Detect which cell encompasses the target text, then output its [X, Y] center coordinate. 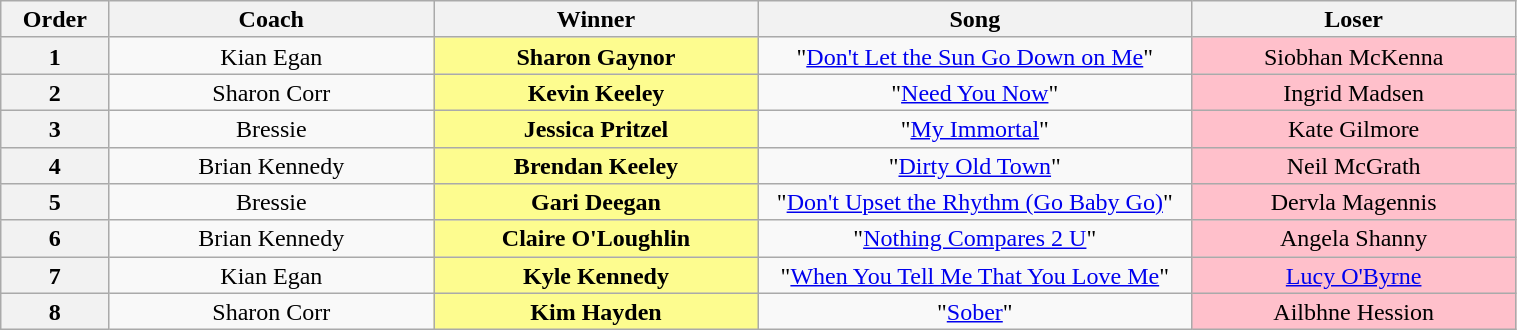
Kate Gilmore [1354, 128]
4 [55, 166]
"Need You Now" [974, 92]
Ingrid Madsen [1354, 92]
Sharon Gaynor [596, 56]
6 [55, 238]
5 [55, 202]
Brendan Keeley [596, 166]
Claire O'Loughlin [596, 238]
"Don't Upset the Rhythm (Go Baby Go)" [974, 202]
Ailbhne Hession [1354, 312]
Siobhan McKenna [1354, 56]
Kevin Keeley [596, 92]
3 [55, 128]
7 [55, 276]
Jessica Pritzel [596, 128]
"Sober" [974, 312]
Loser [1354, 20]
Gari Deegan [596, 202]
1 [55, 56]
Kyle Kennedy [596, 276]
Dervla Magennis [1354, 202]
Coach [272, 20]
"Don't Let the Sun Go Down on Me" [974, 56]
Kim Hayden [596, 312]
2 [55, 92]
Angela Shanny [1354, 238]
Order [55, 20]
Lucy O'Byrne [1354, 276]
Song [974, 20]
"When You Tell Me That You Love Me" [974, 276]
Neil McGrath [1354, 166]
"Dirty Old Town" [974, 166]
"My Immortal" [974, 128]
"Nothing Compares 2 U" [974, 238]
Winner [596, 20]
8 [55, 312]
